Search for the cell housing the specified text and yield its [x, y] center coordinate. 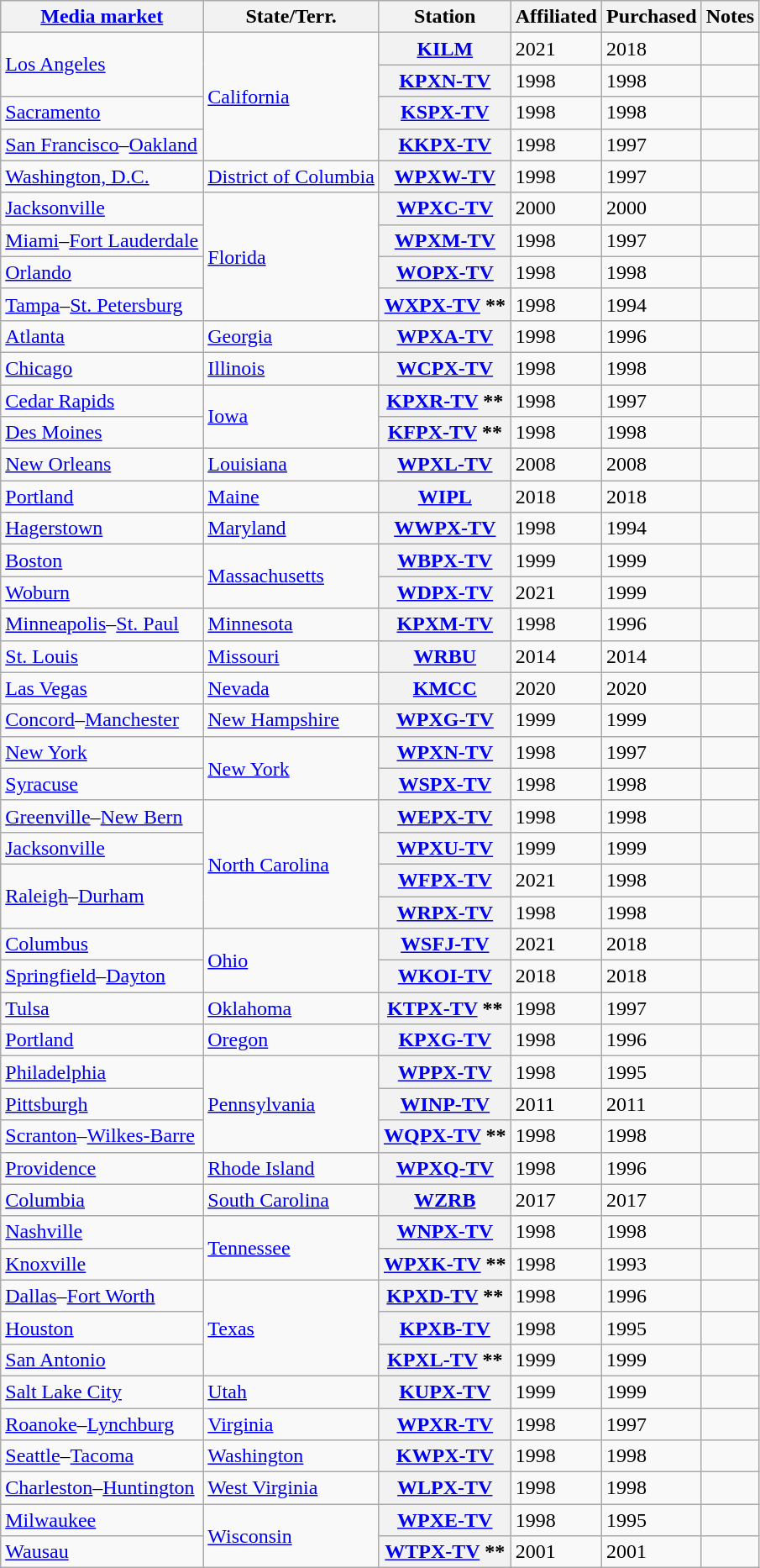
Wisconsin [291, 1536]
WPXE-TV [445, 1520]
WPXQ-TV [445, 1168]
Purchased [652, 17]
Charleston–Huntington [102, 1488]
St. Louis [102, 656]
Illinois [291, 368]
Hagerstown [102, 529]
WPXW-TV [445, 176]
South Carolina [291, 1200]
Iowa [291, 417]
Roanoke–Lynchburg [102, 1424]
KMCC [445, 688]
Affiliated [556, 17]
WCPX-TV [445, 368]
Media market [102, 17]
WPXN-TV [445, 752]
Scranton–Wilkes-Barre [102, 1136]
Milwaukee [102, 1520]
Des Moines [102, 433]
Columbia [102, 1200]
Station [445, 17]
Atlanta [102, 336]
Cedar Rapids [102, 401]
KPXG-TV [445, 1040]
Rhode Island [291, 1168]
Nevada [291, 688]
Wausau [102, 1552]
San Francisco–Oakland [102, 145]
California [291, 97]
Orlando [102, 272]
Washington [291, 1456]
Salt Lake City [102, 1392]
WSPX-TV [445, 784]
Syracuse [102, 784]
KKPX-TV [445, 145]
KPXL-TV ** [445, 1360]
KPXB-TV [445, 1328]
KPXN-TV [445, 81]
Minnesota [291, 624]
State/Terr. [291, 17]
WQPX-TV ** [445, 1136]
KPXD-TV ** [445, 1296]
WLPX-TV [445, 1488]
WPXC-TV [445, 208]
Washington, D.C. [102, 176]
WXPX-TV ** [445, 304]
KWPX-TV [445, 1456]
Virginia [291, 1424]
WRBU [445, 656]
Utah [291, 1392]
Louisiana [291, 465]
WIPL [445, 497]
Ohio [291, 960]
Tulsa [102, 1008]
WWPX-TV [445, 529]
WPXL-TV [445, 465]
WEPX-TV [445, 816]
KFPX-TV ** [445, 433]
Tampa–St. Petersburg [102, 304]
Knoxville [102, 1264]
Greenville–New Bern [102, 816]
Georgia [291, 336]
WKOI-TV [445, 976]
New Hampshire [291, 720]
New Orleans [102, 465]
WPXK-TV ** [445, 1264]
Seattle–Tacoma [102, 1456]
Florida [291, 256]
Texas [291, 1328]
WPXM-TV [445, 240]
KPXR-TV ** [445, 401]
WOPX-TV [445, 272]
Philadelphia [102, 1072]
WTPX-TV ** [445, 1552]
WPXA-TV [445, 336]
WDPX-TV [445, 592]
WNPX-TV [445, 1232]
Chicago [102, 368]
Sacramento [102, 113]
KPXM-TV [445, 624]
WFPX-TV [445, 880]
WPXR-TV [445, 1424]
Maine [291, 497]
Pennsylvania [291, 1104]
WRPX-TV [445, 912]
Nashville [102, 1232]
WBPX-TV [445, 560]
Woburn [102, 592]
Tennessee [291, 1248]
Providence [102, 1168]
Raleigh–Durham [102, 896]
Boston [102, 560]
WSFJ-TV [445, 944]
Las Vegas [102, 688]
WPXU-TV [445, 848]
Columbus [102, 944]
Minneapolis–St. Paul [102, 624]
WZRB [445, 1200]
1993 [652, 1264]
WPXG-TV [445, 720]
Houston [102, 1328]
Notes [730, 17]
Springfield–Dayton [102, 976]
Los Angeles [102, 65]
San Antonio [102, 1360]
North Carolina [291, 864]
Missouri [291, 656]
Oklahoma [291, 1008]
Dallas–Fort Worth [102, 1296]
Oregon [291, 1040]
KUPX-TV [445, 1392]
Pittsburgh [102, 1104]
District of Columbia [291, 176]
KSPX-TV [445, 113]
Massachusetts [291, 576]
Maryland [291, 529]
Miami–Fort Lauderdale [102, 240]
KTPX-TV ** [445, 1008]
KILM [445, 49]
West Virginia [291, 1488]
WINP-TV [445, 1104]
WPPX-TV [445, 1072]
Concord–Manchester [102, 720]
